Search for the cell housing the specified text and yield its (x, y) center coordinate. 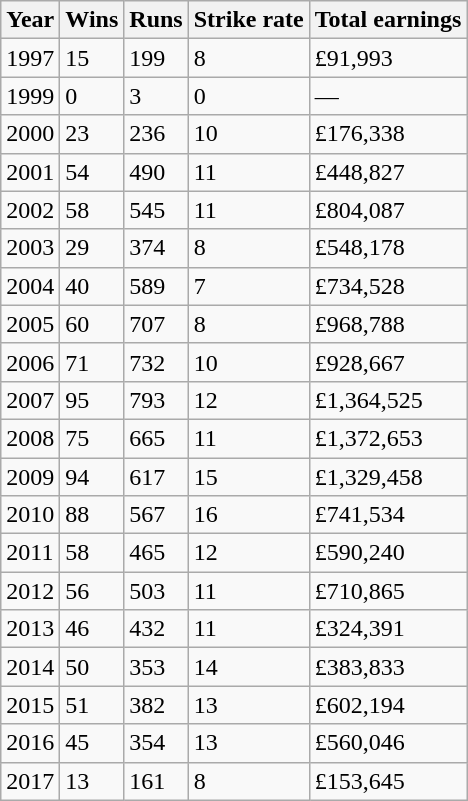
707 (156, 324)
£383,833 (388, 667)
£1,364,525 (388, 400)
£590,240 (388, 553)
353 (156, 667)
94 (92, 477)
236 (156, 134)
2003 (30, 248)
2007 (30, 400)
732 (156, 362)
567 (156, 515)
£560,046 (388, 743)
£804,087 (388, 210)
40 (92, 286)
51 (92, 705)
46 (92, 629)
75 (92, 438)
— (388, 96)
£153,645 (388, 781)
£710,865 (388, 591)
£324,391 (388, 629)
589 (156, 286)
374 (156, 248)
2001 (30, 172)
2008 (30, 438)
354 (156, 743)
Total earnings (388, 20)
50 (92, 667)
2005 (30, 324)
1999 (30, 96)
Runs (156, 20)
£548,178 (388, 248)
£176,338 (388, 134)
£1,329,458 (388, 477)
545 (156, 210)
2006 (30, 362)
Strike rate (248, 20)
£91,993 (388, 58)
199 (156, 58)
Year (30, 20)
3 (156, 96)
432 (156, 629)
2015 (30, 705)
29 (92, 248)
60 (92, 324)
465 (156, 553)
71 (92, 362)
88 (92, 515)
16 (248, 515)
2009 (30, 477)
2014 (30, 667)
2013 (30, 629)
14 (248, 667)
£1,372,653 (388, 438)
£968,788 (388, 324)
95 (92, 400)
382 (156, 705)
2011 (30, 553)
503 (156, 591)
617 (156, 477)
£734,528 (388, 286)
£741,534 (388, 515)
2002 (30, 210)
2004 (30, 286)
23 (92, 134)
£928,667 (388, 362)
1997 (30, 58)
2017 (30, 781)
161 (156, 781)
2010 (30, 515)
2012 (30, 591)
£448,827 (388, 172)
2000 (30, 134)
45 (92, 743)
Wins (92, 20)
2016 (30, 743)
665 (156, 438)
7 (248, 286)
54 (92, 172)
£602,194 (388, 705)
56 (92, 591)
793 (156, 400)
490 (156, 172)
